Output the [x, y] coordinate of the center of the cell containing the given text.  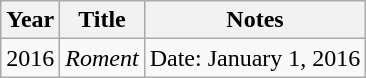
Notes [255, 20]
Title [102, 20]
Roment [102, 58]
2016 [30, 58]
Year [30, 20]
Date: January 1, 2016 [255, 58]
